Locate the cell with the specified text and output its [X, Y] center coordinate. 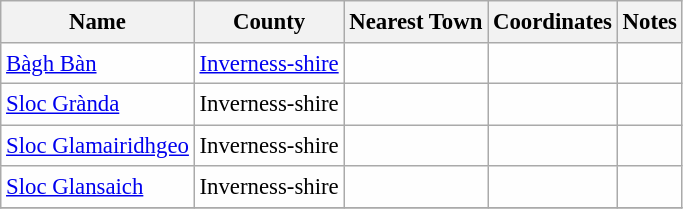
Sloc Glansaich [98, 186]
Sloc Glamairidhgeo [98, 146]
County [269, 22]
Name [98, 22]
Bàgh Bàn [98, 62]
Sloc Grànda [98, 104]
Notes [650, 22]
Nearest Town [416, 22]
Coordinates [553, 22]
